Search for the cell housing the specified text and yield its (X, Y) center coordinate. 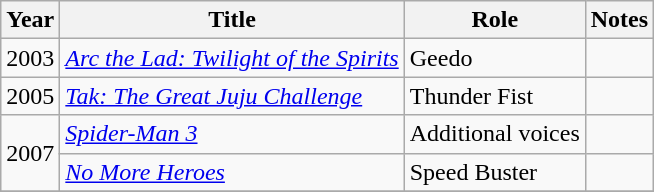
Speed Buster (494, 172)
Notes (619, 20)
2003 (30, 58)
No More Heroes (232, 172)
Role (494, 20)
Tak: The Great Juju Challenge (232, 96)
Geedo (494, 58)
Thunder Fist (494, 96)
Arc the Lad: Twilight of the Spirits (232, 58)
Title (232, 20)
2007 (30, 153)
Year (30, 20)
Spider-Man 3 (232, 134)
Additional voices (494, 134)
2005 (30, 96)
